Identify which cell holds the provided text, then report its [X, Y] central coordinate. 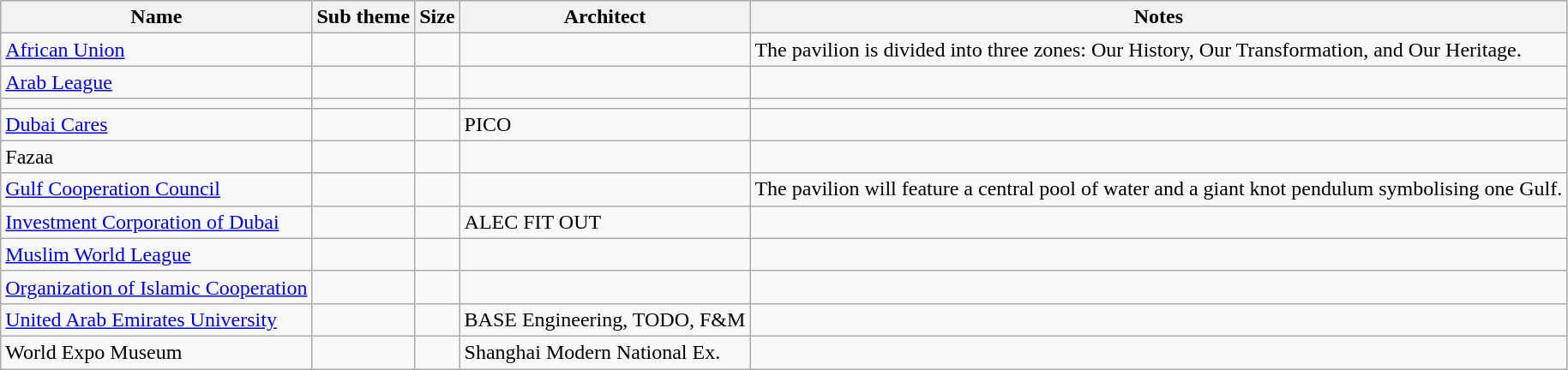
ALEC FIT OUT [605, 222]
Size [437, 17]
Architect [605, 17]
Dubai Cares [156, 124]
Name [156, 17]
Muslim World League [156, 254]
Sub theme [363, 17]
Gulf Cooperation Council [156, 189]
World Expo Museum [156, 352]
Fazaa [156, 157]
Notes [1159, 17]
PICO [605, 124]
Investment Corporation of Dubai [156, 222]
The pavilion is divided into three zones: Our History, Our Transformation, and Our Heritage. [1159, 50]
The pavilion will feature a central pool of water and a giant knot pendulum symbolising one Gulf. [1159, 189]
Shanghai Modern National Ex. [605, 352]
African Union [156, 50]
BASE Engineering, TODO, F&M [605, 319]
United Arab Emirates University [156, 319]
Arab League [156, 82]
Organization of Islamic Cooperation [156, 287]
